Detect which cell encompasses the target text, then output its [X, Y] center coordinate. 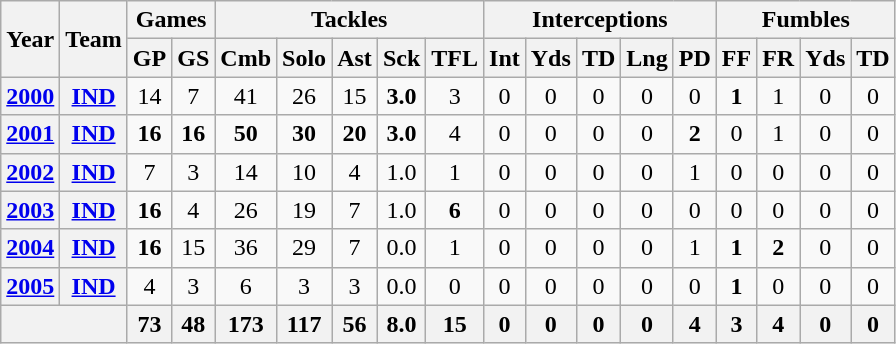
2003 [30, 210]
117 [304, 324]
10 [304, 172]
73 [149, 324]
2002 [30, 172]
PD [694, 58]
Fumbles [806, 20]
20 [355, 134]
FR [778, 58]
173 [246, 324]
Tackles [350, 20]
Ast [355, 58]
GP [149, 58]
19 [304, 210]
Interceptions [600, 20]
GS [194, 58]
Cmb [246, 58]
2005 [30, 286]
50 [246, 134]
41 [246, 96]
Lng [647, 58]
Sck [401, 58]
48 [194, 324]
Team [94, 39]
FF [736, 58]
56 [355, 324]
Year [30, 39]
2000 [30, 96]
8.0 [401, 324]
2001 [30, 134]
30 [304, 134]
Solo [304, 58]
Games [170, 20]
2004 [30, 248]
TFL [455, 58]
29 [304, 248]
Int [505, 58]
36 [246, 248]
